Locate the cell with the specified text and output its (X, Y) center coordinate. 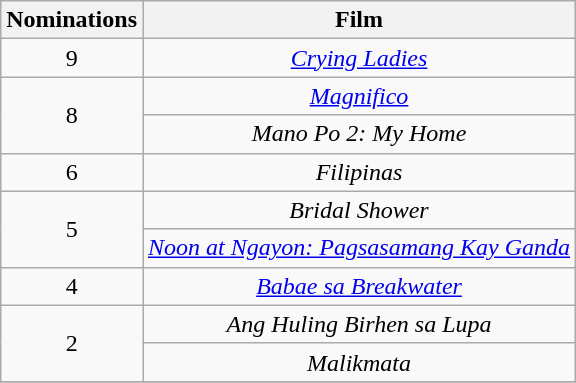
Film (358, 20)
4 (72, 286)
Noon at Ngayon: Pagsasamang Kay Ganda (358, 248)
6 (72, 172)
8 (72, 115)
Babae sa Breakwater (358, 286)
Mano Po 2: My Home (358, 134)
Malikmata (358, 362)
Magnifico (358, 96)
2 (72, 343)
Crying Ladies (358, 58)
Nominations (72, 20)
Bridal Shower (358, 210)
5 (72, 229)
Filipinas (358, 172)
Ang Huling Birhen sa Lupa (358, 324)
9 (72, 58)
